Extract the (X, Y) coordinate from the center of the cell holding the provided text.  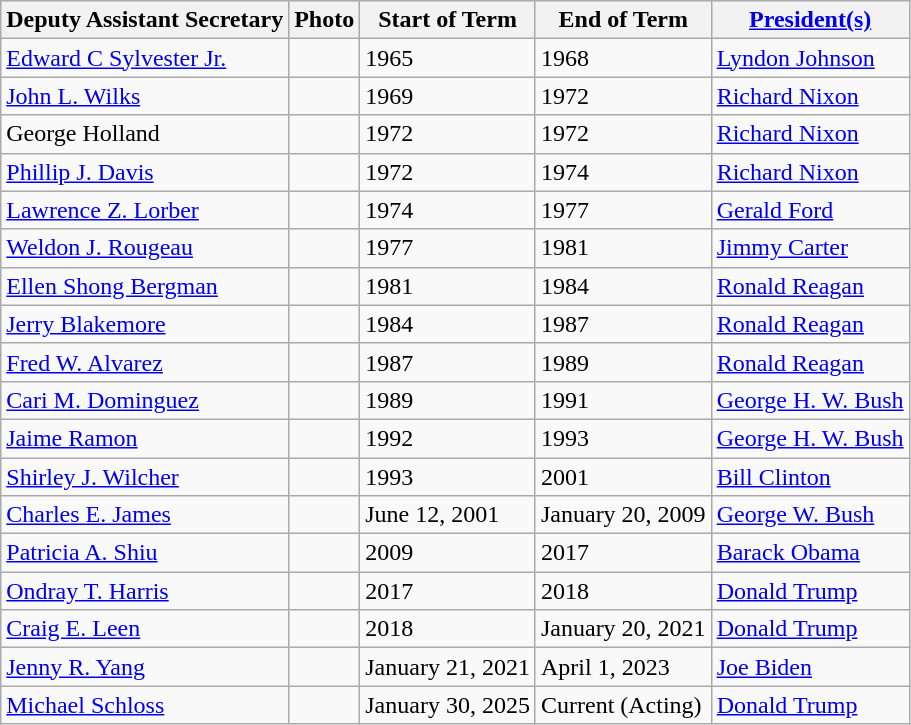
End of Term (623, 20)
Gerald Ford (810, 210)
January 20, 2021 (623, 629)
Weldon J. Rougeau (145, 248)
John L. Wilks (145, 96)
Michael Schloss (145, 705)
Ellen Shong Bergman (145, 286)
Jenny R. Yang (145, 667)
January 30, 2025 (448, 705)
Phillip J. Davis (145, 172)
Ondray T. Harris (145, 591)
1968 (623, 58)
1992 (448, 438)
Jimmy Carter (810, 248)
George Holland (145, 134)
Current (Acting) (623, 705)
Barack Obama (810, 553)
Jaime Ramon (145, 438)
Fred W. Alvarez (145, 362)
2009 (448, 553)
April 1, 2023 (623, 667)
George W. Bush (810, 515)
1965 (448, 58)
Lawrence Z. Lorber (145, 210)
Craig E. Leen (145, 629)
Deputy Assistant Secretary (145, 20)
Charles E. James (145, 515)
Photo (324, 20)
Jerry Blakemore (145, 324)
Lyndon Johnson (810, 58)
1969 (448, 96)
January 20, 2009 (623, 515)
1991 (623, 400)
Joe Biden (810, 667)
Start of Term (448, 20)
Cari M. Dominguez (145, 400)
Bill Clinton (810, 477)
Edward C Sylvester Jr. (145, 58)
June 12, 2001 (448, 515)
January 21, 2021 (448, 667)
President(s) (810, 20)
Patricia A. Shiu (145, 553)
Shirley J. Wilcher (145, 477)
2001 (623, 477)
